Locate the cell with the specified text and output its (X, Y) center coordinate. 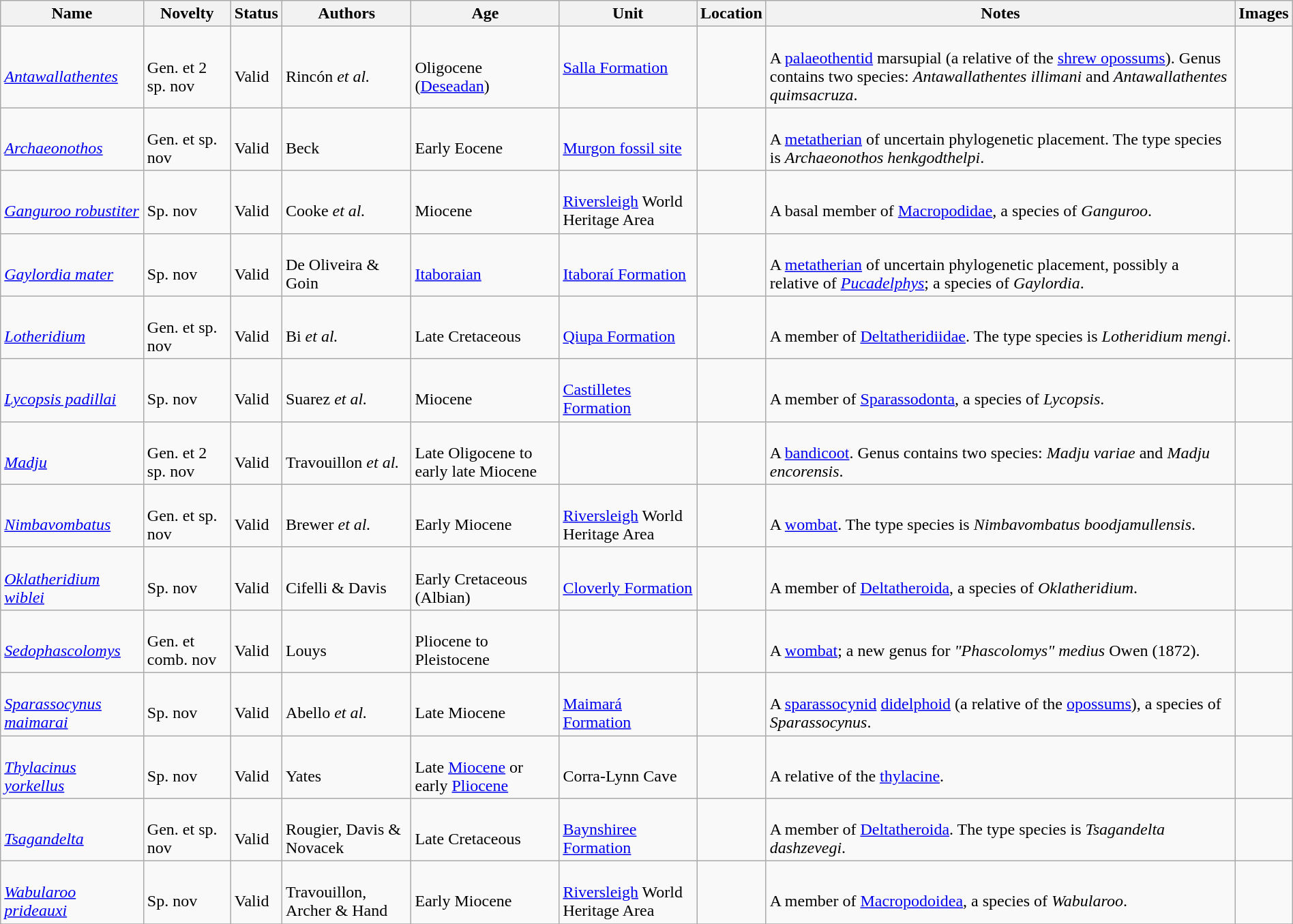
Gen. et comb. nov (187, 641)
Cooke et al. (346, 202)
Wabularoo prideauxi (72, 893)
Lotheridium (72, 327)
Itaboraí Formation (628, 265)
Nimbavombatus (72, 516)
Status (256, 14)
A member of Macropodoidea, a species of Wabularoo. (1000, 893)
Corra-Lynn Cave (628, 766)
Novelty (187, 14)
Yates (346, 766)
Early Cretaceous (Albian) (486, 578)
Late Miocene (486, 704)
Sedophascolomys (72, 641)
Suarez et al. (346, 390)
Abello et al. (346, 704)
Beck (346, 139)
Murgon fossil site (628, 139)
A sparassocynid didelphoid (a relative of the opossums), a species of Sparassocynus. (1000, 704)
A member of Deltatheridiidae. The type species is Lotheridium mengi. (1000, 327)
Late Oligocene to early late Miocene (486, 453)
A member of Sparassodonta, a species of Lycopsis. (1000, 390)
A metatherian of uncertain phylogenetic placement, possibly a relative of Pucadelphys; a species of Gaylordia. (1000, 265)
Name (72, 14)
Castilletes Formation (628, 390)
Cifelli & Davis (346, 578)
De Oliveira & Goin (346, 265)
Cloverly Formation (628, 578)
Bi et al. (346, 327)
Qiupa Formation (628, 327)
Antawallathentes (72, 67)
Late Miocene or early Pliocene (486, 766)
Unit (628, 14)
A member of Deltatheroida. The type species is Tsagandelta dashzevegi. (1000, 830)
Tsagandelta (72, 830)
Authors (346, 14)
Early Eocene (486, 139)
Maimará Formation (628, 704)
Itaboraian (486, 265)
Archaeonothos (72, 139)
A relative of the thylacine. (1000, 766)
Location (732, 14)
A metatherian of uncertain phylogenetic placement. The type species is Archaeonothos henkgodthelpi. (1000, 139)
A wombat. The type species is Nimbavombatus boodjamullensis. (1000, 516)
Rougier, Davis & Novacek (346, 830)
Pliocene to Pleistocene (486, 641)
Travouillon, Archer & Hand (346, 893)
Madju (72, 453)
A bandicoot. Genus contains two species: Madju variae and Madju encorensis. (1000, 453)
Sparassocynus maimarai (72, 704)
Baynshiree Formation (628, 830)
Rincón et al. (346, 67)
Brewer et al. (346, 516)
A basal member of Macropodidae, a species of Ganguroo. (1000, 202)
Age (486, 14)
A wombat; a new genus for "Phascolomys" medius Owen (1872). (1000, 641)
Notes (1000, 14)
Lycopsis padillai (72, 390)
Louys (346, 641)
A member of Deltatheroida, a species of Oklatheridium. (1000, 578)
Salla Formation (628, 67)
A palaeothentid marsupial (a relative of the shrew opossums). Genus contains two species: Antawallathentes illimani and Antawallathentes quimsacruza. (1000, 67)
Travouillon et al. (346, 453)
Ganguroo robustiter (72, 202)
Oklatheridium wiblei (72, 578)
Oligocene (Deseadan) (486, 67)
Gaylordia mater (72, 265)
Thylacinus yorkellus (72, 766)
Images (1264, 14)
